Capture the cell that displays the provided text and extract its (X, Y) central coordinate. 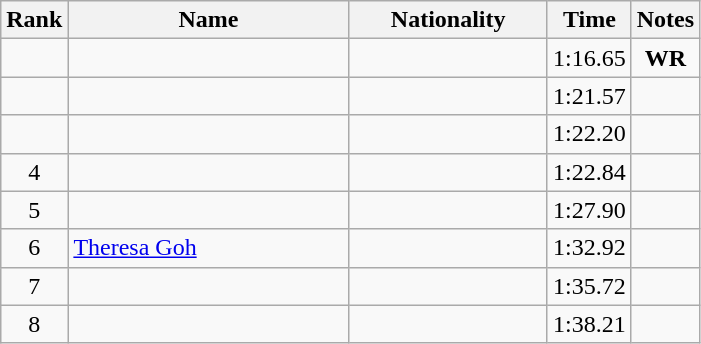
Nationality (448, 20)
1:35.72 (589, 286)
1:27.90 (589, 210)
1:16.65 (589, 58)
8 (34, 324)
1:38.21 (589, 324)
Name (208, 20)
6 (34, 248)
7 (34, 286)
1:22.84 (589, 172)
Rank (34, 20)
Time (589, 20)
1:22.20 (589, 134)
Notes (665, 20)
1:32.92 (589, 248)
5 (34, 210)
4 (34, 172)
1:21.57 (589, 96)
WR (665, 58)
Theresa Goh (208, 248)
